Search for the cell housing the specified text and yield its (X, Y) center coordinate. 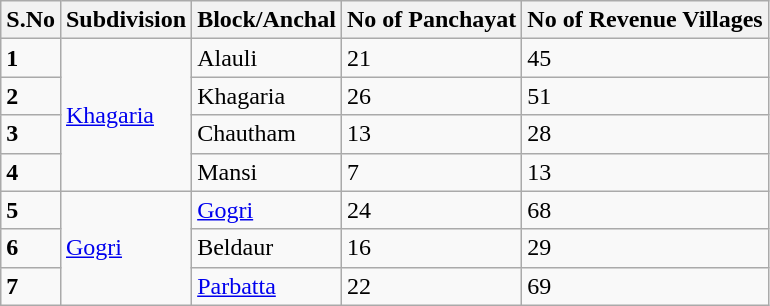
45 (645, 58)
Chautham (267, 134)
51 (645, 96)
26 (431, 96)
Beldaur (267, 248)
1 (31, 58)
S.No (31, 20)
16 (431, 248)
69 (645, 286)
No of Revenue Villages (645, 20)
68 (645, 210)
Parbatta (267, 286)
Mansi (267, 172)
28 (645, 134)
6 (31, 248)
24 (431, 210)
Alauli (267, 58)
Subdivision (126, 20)
22 (431, 286)
4 (31, 172)
3 (31, 134)
5 (31, 210)
Block/Anchal (267, 20)
21 (431, 58)
2 (31, 96)
No of Panchayat (431, 20)
29 (645, 248)
